Return the [X, Y] coordinate for the center point of the cell that contains the specified text.  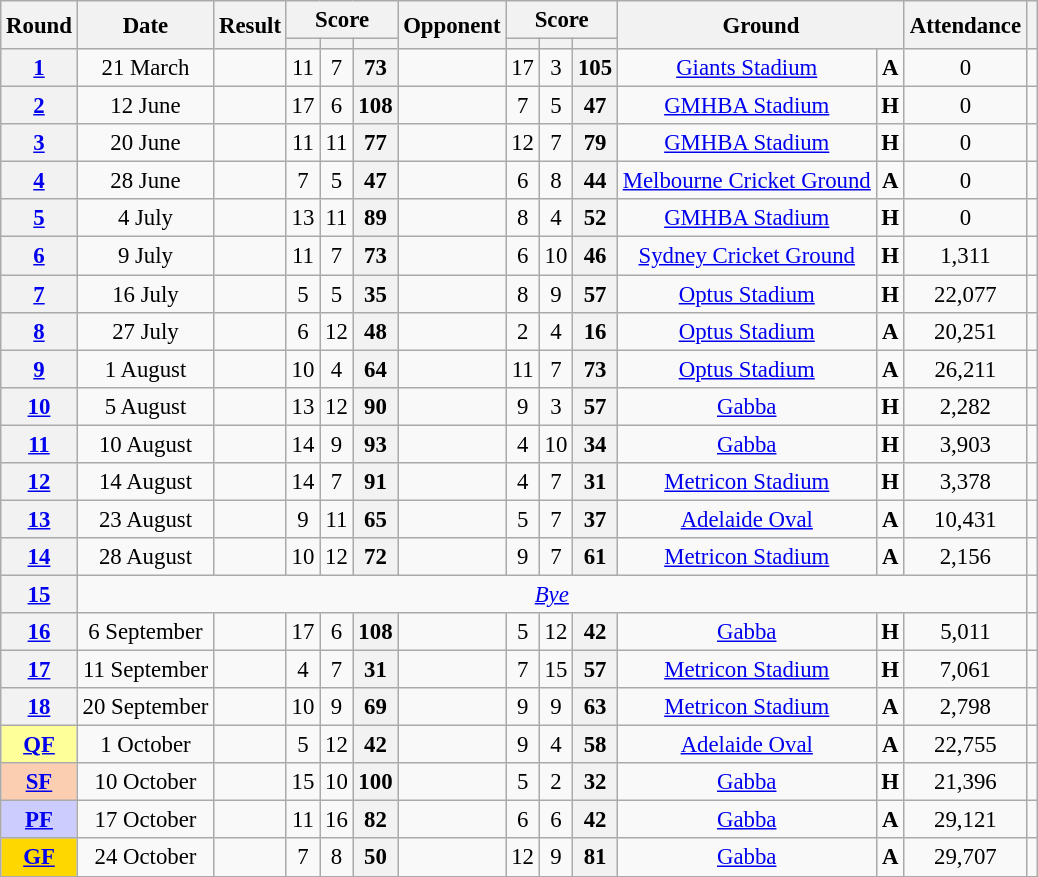
2,282 [965, 406]
10 August [145, 444]
20 June [145, 143]
12 June [145, 106]
46 [596, 256]
20,251 [965, 331]
1 [39, 68]
35 [376, 294]
24 October [145, 858]
3,903 [965, 444]
32 [596, 782]
1,311 [965, 256]
69 [376, 707]
14 August [145, 482]
9 July [145, 256]
10,431 [965, 519]
SF [39, 782]
65 [376, 519]
34 [596, 444]
PF [39, 820]
16 July [145, 294]
Ground [760, 25]
91 [376, 482]
QF [39, 745]
18 [39, 707]
6 September [145, 632]
3,378 [965, 482]
Round [39, 25]
20 September [145, 707]
Giants Stadium [746, 68]
17 October [145, 820]
Result [250, 25]
77 [376, 143]
21 March [145, 68]
93 [376, 444]
Sydney Cricket Ground [746, 256]
28 August [145, 557]
90 [376, 406]
22,077 [965, 294]
10 October [145, 782]
79 [596, 143]
58 [596, 745]
Attendance [965, 25]
72 [376, 557]
61 [596, 557]
100 [376, 782]
29,707 [965, 858]
27 July [145, 331]
28 June [145, 181]
7,061 [965, 670]
21,396 [965, 782]
64 [376, 369]
4 July [145, 219]
5 August [145, 406]
29,121 [965, 820]
Bye [552, 594]
Date [145, 25]
Opponent [452, 25]
22,755 [965, 745]
23 August [145, 519]
52 [596, 219]
26,211 [965, 369]
2,798 [965, 707]
105 [596, 68]
11 September [145, 670]
63 [596, 707]
44 [596, 181]
50 [376, 858]
GF [39, 858]
1 October [145, 745]
89 [376, 219]
81 [596, 858]
Melbourne Cricket Ground [746, 181]
48 [376, 331]
82 [376, 820]
1 August [145, 369]
2,156 [965, 557]
37 [596, 519]
5,011 [965, 632]
